Detect which cell encompasses the target text, then output its [X, Y] center coordinate. 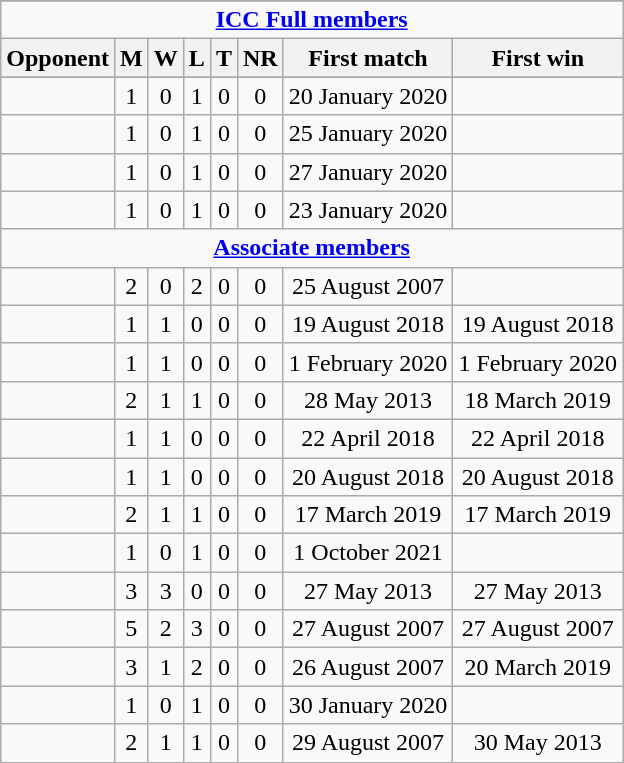
25 August 2007 [368, 286]
29 August 2007 [368, 743]
T [224, 58]
30 May 2013 [538, 743]
23 January 2020 [368, 210]
20 March 2019 [538, 667]
ICC Full members [312, 20]
25 January 2020 [368, 134]
18 March 2019 [538, 400]
M [132, 58]
26 August 2007 [368, 667]
28 May 2013 [368, 400]
Opponent [58, 58]
First win [538, 58]
27 January 2020 [368, 172]
First match [368, 58]
Associate members [312, 248]
5 [132, 629]
30 January 2020 [368, 705]
L [196, 58]
W [166, 58]
20 January 2020 [368, 96]
1 October 2021 [368, 553]
NR [260, 58]
